Pinpoint the cell where the given text exists, returning its [x, y] midpoint coordinate. 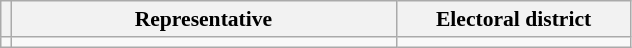
Electoral district [514, 19]
Representative [204, 19]
